Detect which cell encompasses the target text, then output its (X, Y) center coordinate. 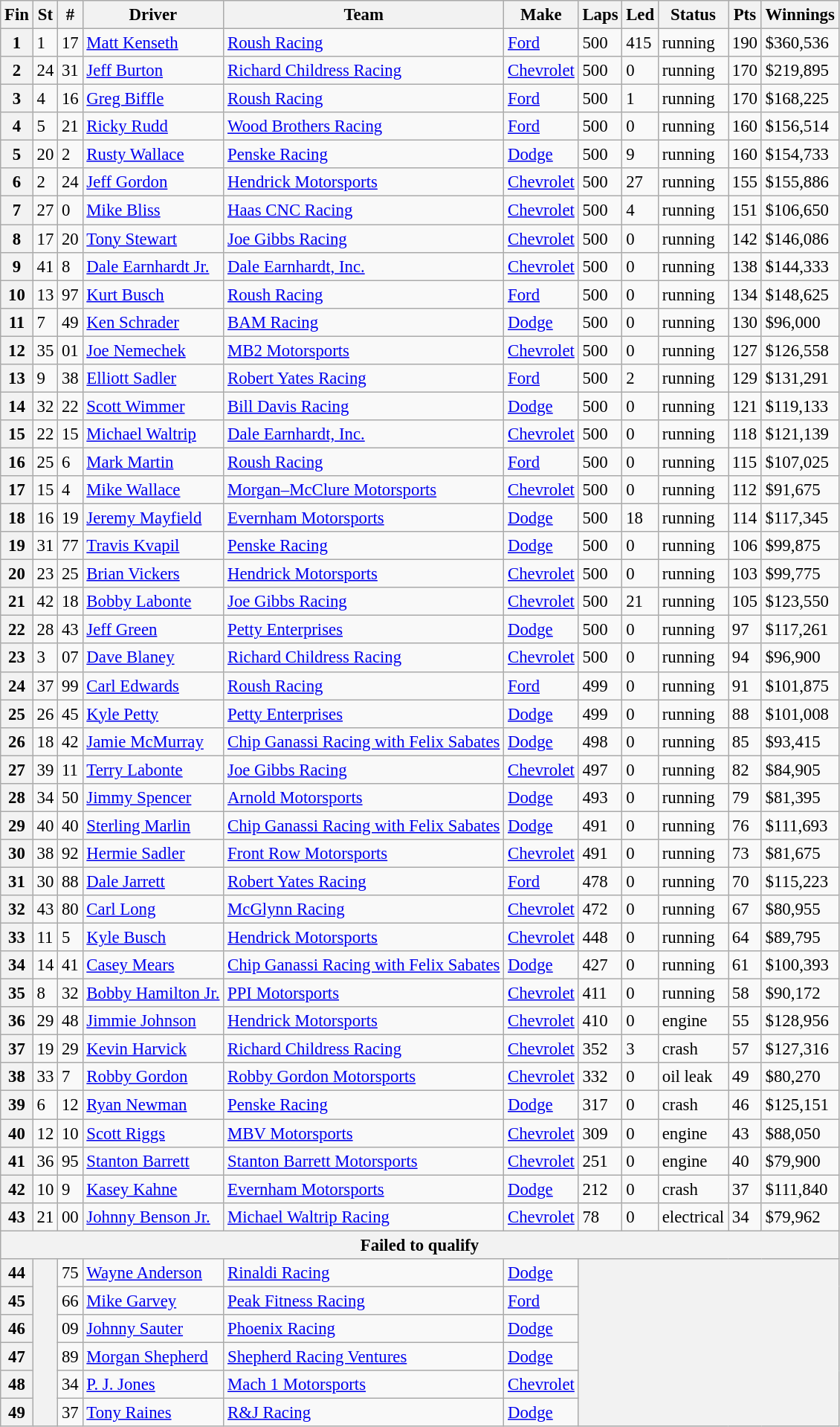
410 (601, 1021)
478 (601, 881)
$80,955 (800, 909)
Sterling Marlin (153, 825)
Mach 1 Motorsports (364, 1385)
91 (745, 686)
115 (745, 462)
130 (745, 322)
Scott Wimmer (153, 406)
$96,000 (800, 322)
$219,895 (800, 71)
415 (641, 43)
Jeff Green (153, 630)
Morgan Shepherd (153, 1356)
Haas CNC Racing (364, 210)
Pts (745, 15)
Jimmie Johnson (153, 1021)
$131,291 (800, 379)
R&J Racing (364, 1413)
50 (70, 798)
$117,261 (800, 630)
Mike Bliss (153, 210)
$117,345 (800, 518)
47 (17, 1356)
Led (641, 15)
105 (745, 602)
Driver (153, 15)
Bill Davis Racing (364, 406)
$81,675 (800, 854)
$81,395 (800, 798)
Wood Brothers Racing (364, 126)
$111,693 (800, 825)
BAM Racing (364, 322)
Make (541, 15)
Joe Nemechek (153, 350)
251 (601, 1161)
$126,558 (800, 350)
$128,956 (800, 1021)
Jamie McMurray (153, 741)
Jeff Gordon (153, 182)
Dale Earnhardt Jr. (153, 266)
76 (745, 825)
$144,333 (800, 266)
44 (17, 1273)
317 (601, 1105)
114 (745, 518)
Jeff Burton (153, 71)
58 (745, 993)
99 (70, 686)
$111,840 (800, 1189)
138 (745, 266)
Kasey Kahne (153, 1189)
P. J. Jones (153, 1385)
61 (745, 965)
Terry Labonte (153, 770)
Bobby Labonte (153, 602)
78 (601, 1217)
Tony Raines (153, 1413)
Kyle Busch (153, 938)
Kyle Petty (153, 714)
# (70, 15)
Wayne Anderson (153, 1273)
Peak Fitness Racing (364, 1301)
Front Row Motorsports (364, 854)
Robby Gordon (153, 1078)
$101,875 (800, 686)
Ricky Rudd (153, 126)
103 (745, 574)
Kurt Busch (153, 294)
MBV Motorsports (364, 1133)
Johnny Benson Jr. (153, 1217)
73 (745, 854)
$99,875 (800, 546)
Dale Jarrett (153, 881)
$360,536 (800, 43)
106 (745, 546)
94 (745, 658)
497 (601, 770)
Travis Kvapil (153, 546)
$127,316 (800, 1049)
$90,172 (800, 993)
$115,223 (800, 881)
$168,225 (800, 99)
Jeremy Mayfield (153, 518)
09 (70, 1329)
$79,900 (800, 1161)
498 (601, 741)
$119,133 (800, 406)
MB2 Motorsports (364, 350)
85 (745, 741)
493 (601, 798)
66 (70, 1301)
Brian Vickers (153, 574)
Mike Wallace (153, 490)
$107,025 (800, 462)
$93,415 (800, 741)
Johnny Sauter (153, 1329)
448 (601, 938)
Elliott Sadler (153, 379)
Shepherd Racing Ventures (364, 1356)
112 (745, 490)
Kevin Harvick (153, 1049)
Carl Long (153, 909)
St (45, 15)
Stanton Barrett (153, 1161)
121 (745, 406)
$91,675 (800, 490)
212 (601, 1189)
129 (745, 379)
Dave Blaney (153, 658)
$80,270 (800, 1078)
427 (601, 965)
Michael Waltrip Racing (364, 1217)
Rinaldi Racing (364, 1273)
$121,139 (800, 434)
142 (745, 239)
$155,886 (800, 182)
Hermie Sadler (153, 854)
57 (745, 1049)
Fin (17, 15)
PPI Motorsports (364, 993)
89 (70, 1356)
Scott Riggs (153, 1133)
$154,733 (800, 155)
Morgan–McClure Motorsports (364, 490)
82 (745, 770)
electrical (693, 1217)
Ken Schrader (153, 322)
oil leak (693, 1078)
332 (601, 1078)
95 (70, 1161)
77 (70, 546)
Failed to qualify (419, 1245)
92 (70, 854)
134 (745, 294)
$96,900 (800, 658)
79 (745, 798)
$106,650 (800, 210)
$88,050 (800, 1133)
75 (70, 1273)
80 (70, 909)
151 (745, 210)
118 (745, 434)
472 (601, 909)
$146,086 (800, 239)
411 (601, 993)
$100,393 (800, 965)
Rusty Wallace (153, 155)
127 (745, 350)
Greg Biffle (153, 99)
$123,550 (800, 602)
McGlynn Racing (364, 909)
Mike Garvey (153, 1301)
Status (693, 15)
Phoenix Racing (364, 1329)
Arnold Motorsports (364, 798)
309 (601, 1133)
55 (745, 1021)
$125,151 (800, 1105)
190 (745, 43)
155 (745, 182)
Tony Stewart (153, 239)
352 (601, 1049)
$99,775 (800, 574)
$79,962 (800, 1217)
67 (745, 909)
Laps (601, 15)
Bobby Hamilton Jr. (153, 993)
Mark Martin (153, 462)
Carl Edwards (153, 686)
Robby Gordon Motorsports (364, 1078)
70 (745, 881)
Casey Mears (153, 965)
Ryan Newman (153, 1105)
Jimmy Spencer (153, 798)
00 (70, 1217)
01 (70, 350)
$101,008 (800, 714)
Stanton Barrett Motorsports (364, 1161)
$156,514 (800, 126)
$84,905 (800, 770)
07 (70, 658)
64 (745, 938)
Winnings (800, 15)
Matt Kenseth (153, 43)
$89,795 (800, 938)
$148,625 (800, 294)
Michael Waltrip (153, 434)
Team (364, 15)
